Scan for the cell matching the given text and deliver its [x, y] coordinate at center. 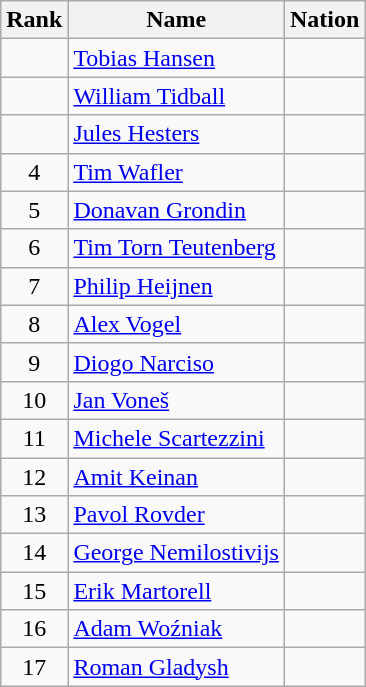
17 [34, 667]
15 [34, 591]
10 [34, 400]
Tim Wafler [176, 172]
Alex Vogel [176, 324]
16 [34, 629]
Pavol Rovder [176, 515]
Diogo Narciso [176, 362]
13 [34, 515]
Nation [324, 20]
Erik Martorell [176, 591]
George Nemilostivijs [176, 553]
5 [34, 210]
4 [34, 172]
Jules Hesters [176, 134]
12 [34, 477]
Philip Heijnen [176, 286]
9 [34, 362]
Name [176, 20]
11 [34, 438]
Donavan Grondin [176, 210]
6 [34, 248]
Tobias Hansen [176, 58]
Tim Torn Teutenberg [176, 248]
14 [34, 553]
7 [34, 286]
Michele Scartezzini [176, 438]
Amit Keinan [176, 477]
Jan Voneš [176, 400]
Rank [34, 20]
Adam Woźniak [176, 629]
8 [34, 324]
Roman Gladysh [176, 667]
William Tidball [176, 96]
